Output the [x, y] coordinate of the center of the cell containing the given text.  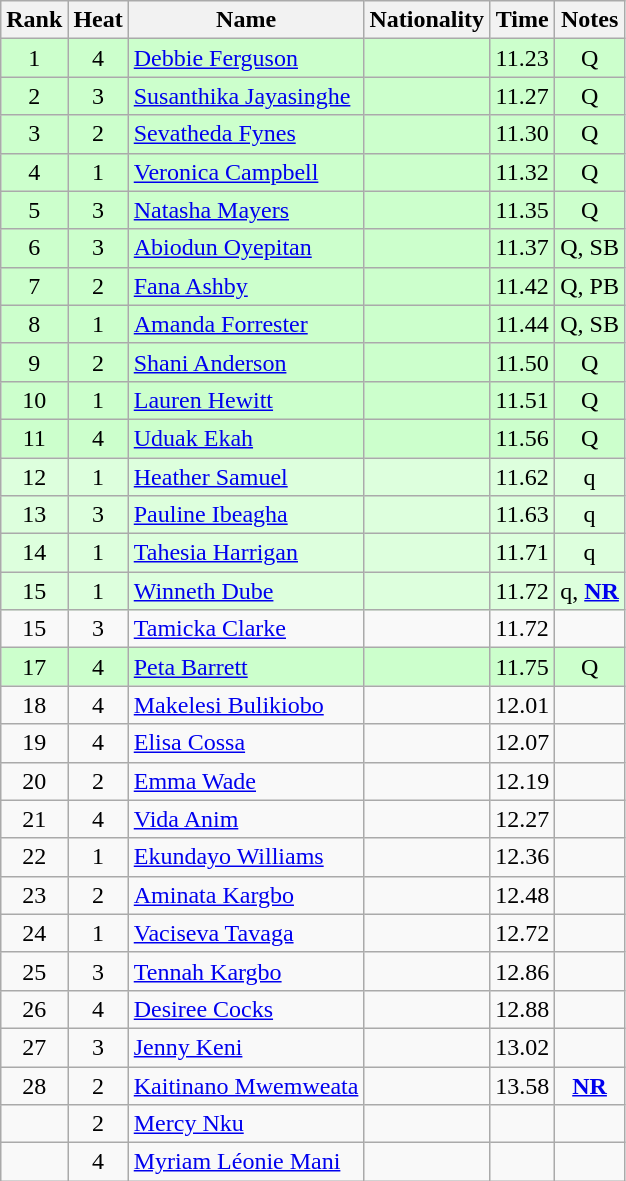
Sevatheda Fynes [246, 134]
11.44 [522, 324]
11.32 [522, 172]
Uduak Ekah [246, 438]
20 [34, 781]
q, NR [590, 591]
11.62 [522, 477]
Rank [34, 20]
Tahesia Harrigan [246, 553]
Jenny Keni [246, 1047]
Makelesi Bulikiobo [246, 705]
Vaciseva Tavaga [246, 933]
Nationality [427, 20]
23 [34, 895]
Debbie Ferguson [246, 58]
5 [34, 210]
Emma Wade [246, 781]
11.35 [522, 210]
Aminata Kargbo [246, 895]
Veronica Campbell [246, 172]
Natasha Mayers [246, 210]
12.88 [522, 1009]
11.27 [522, 96]
Notes [590, 20]
11.37 [522, 248]
11.30 [522, 134]
28 [34, 1085]
Fana Ashby [246, 286]
21 [34, 819]
12.36 [522, 857]
Q, PB [590, 286]
24 [34, 933]
27 [34, 1047]
11.63 [522, 515]
14 [34, 553]
12.27 [522, 819]
Heather Samuel [246, 477]
26 [34, 1009]
11.56 [522, 438]
10 [34, 400]
12.19 [522, 781]
Vida Anim [246, 819]
25 [34, 971]
Abiodun Oyepitan [246, 248]
11.50 [522, 362]
11.42 [522, 286]
Ekundayo Williams [246, 857]
Tamicka Clarke [246, 629]
Name [246, 20]
Heat [98, 20]
22 [34, 857]
Pauline Ibeagha [246, 515]
12.72 [522, 933]
11 [34, 438]
Elisa Cossa [246, 743]
18 [34, 705]
13 [34, 515]
6 [34, 248]
NR [590, 1085]
12.86 [522, 971]
11.71 [522, 553]
Time [522, 20]
Tennah Kargbo [246, 971]
Shani Anderson [246, 362]
Kaitinano Mwemweata [246, 1085]
13.02 [522, 1047]
Winneth Dube [246, 591]
11.75 [522, 667]
12 [34, 477]
17 [34, 667]
12.01 [522, 705]
Susanthika Jayasinghe [246, 96]
Desiree Cocks [246, 1009]
Lauren Hewitt [246, 400]
8 [34, 324]
11.51 [522, 400]
12.07 [522, 743]
9 [34, 362]
Amanda Forrester [246, 324]
12.48 [522, 895]
19 [34, 743]
Mercy Nku [246, 1124]
11.23 [522, 58]
Peta Barrett [246, 667]
13.58 [522, 1085]
Myriam Léonie Mani [246, 1162]
7 [34, 286]
